Capture the cell that displays the provided text and extract its [x, y] central coordinate. 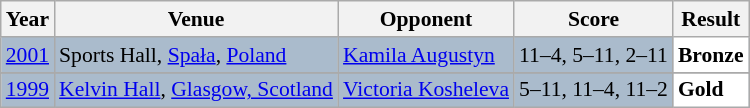
Kelvin Hall, Glasgow, Scotland [196, 90]
Sports Hall, Spała, Poland [196, 55]
Venue [196, 19]
Gold [711, 90]
Kamila Augustyn [426, 55]
2001 [28, 55]
Year [28, 19]
Opponent [426, 19]
1999 [28, 90]
Victoria Kosheleva [426, 90]
5–11, 11–4, 11–2 [594, 90]
Result [711, 19]
Bronze [711, 55]
Score [594, 19]
11–4, 5–11, 2–11 [594, 55]
